Determine the [X, Y] coordinate at the center of the cell enclosing the given text.  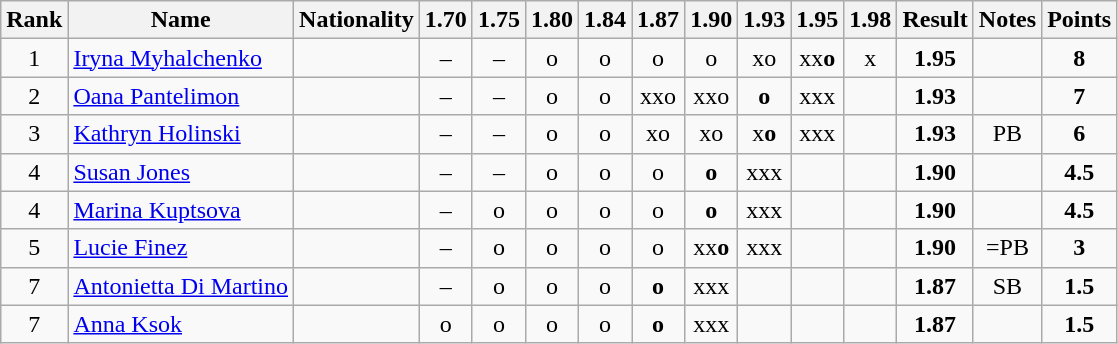
x [870, 58]
=PB [1007, 248]
Kathryn Holinski [181, 134]
5 [34, 248]
8 [1080, 58]
Anna Ksok [181, 324]
1.98 [870, 20]
PB [1007, 134]
Antonietta Di Martino [181, 286]
SB [1007, 286]
Nationality [357, 20]
Points [1080, 20]
Iryna Myhalchenko [181, 58]
Susan Jones [181, 172]
Oana Pantelimon [181, 96]
Lucie Finez [181, 248]
Name [181, 20]
1.70 [446, 20]
Marina Kuptsova [181, 210]
1.75 [498, 20]
1.80 [552, 20]
Rank [34, 20]
Notes [1007, 20]
2 [34, 96]
1 [34, 58]
Result [935, 20]
1.84 [604, 20]
6 [1080, 134]
